Return the [x, y] coordinate for the center point of the cell that contains the specified text.  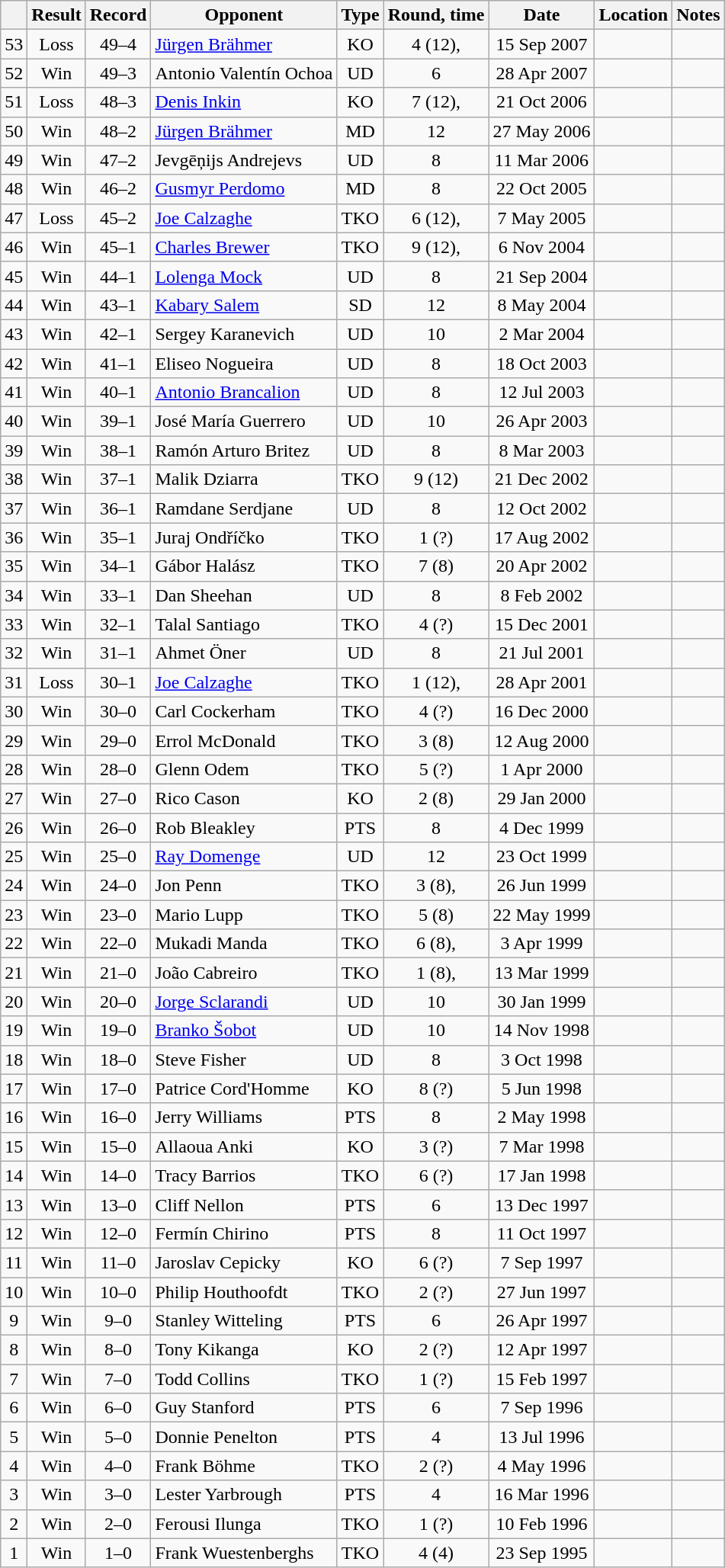
7 (8) [436, 566]
41–1 [118, 364]
Jaroslav Cepicky [244, 1262]
7 May 2005 [541, 218]
Tony Kikanga [244, 1350]
Gábor Halász [244, 566]
13 Mar 1999 [541, 973]
3 (8) [436, 740]
Jorge Sclarandi [244, 1002]
Eliseo Nogueira [244, 364]
9–0 [118, 1321]
32–1 [118, 624]
38 [14, 479]
3–0 [118, 1495]
49–4 [118, 44]
Ramón Arturo Britez [244, 451]
6–0 [118, 1408]
Fermín Chirino [244, 1233]
48–3 [118, 102]
Mukadi Manda [244, 944]
Round, time [436, 15]
45–1 [118, 247]
46–2 [118, 189]
22 May 1999 [541, 915]
Antonio Brancalion [244, 393]
11 Mar 2006 [541, 160]
20 [14, 1002]
22 Oct 2005 [541, 189]
31 [14, 682]
Allaoua Anki [244, 1146]
Frank Böhme [244, 1466]
15 Dec 2001 [541, 624]
29 [14, 740]
1 [14, 1553]
12–0 [118, 1233]
21 Sep 2004 [541, 276]
21 Dec 2002 [541, 479]
2 Mar 2004 [541, 334]
4 May 1996 [541, 1466]
8 Mar 2003 [541, 451]
9 (12) [436, 479]
36–1 [118, 508]
7–0 [118, 1379]
18 Oct 2003 [541, 364]
28–0 [118, 769]
30–0 [118, 711]
37–1 [118, 479]
2–0 [118, 1524]
6 (12), [436, 218]
27–0 [118, 798]
23 Sep 1995 [541, 1553]
11 [14, 1262]
20–0 [118, 1002]
3 (?) [436, 1146]
Dan Sheehan [244, 595]
45 [14, 276]
8 May 2004 [541, 305]
2 May 1998 [541, 1117]
13 Jul 1996 [541, 1437]
48 [14, 189]
46 [14, 247]
Tracy Barrios [244, 1175]
30 [14, 711]
12 Aug 2000 [541, 740]
24 [14, 886]
21 Oct 2006 [541, 102]
17 Aug 2002 [541, 537]
4 (4) [436, 1553]
53 [14, 44]
14 [14, 1175]
Date [541, 15]
26 Apr 2003 [541, 422]
35 [14, 566]
9 [14, 1321]
17–0 [118, 1089]
7 [14, 1379]
Ramdane Serdjane [244, 508]
Talal Santiago [244, 624]
Frank Wuestenberghs [244, 1553]
33 [14, 624]
32 [14, 653]
20 Apr 2002 [541, 566]
28 Apr 2007 [541, 73]
Jevgēņijs Andrejevs [244, 160]
Ahmet Öner [244, 653]
18 [14, 1060]
26–0 [118, 827]
1 Apr 2000 [541, 769]
Carl Cockerham [244, 711]
39–1 [118, 422]
Rico Cason [244, 798]
25–0 [118, 857]
12 Apr 1997 [541, 1350]
5 [14, 1437]
27 May 2006 [541, 131]
52 [14, 73]
Errol McDonald [244, 740]
13–0 [118, 1204]
21–0 [118, 973]
10 Feb 1996 [541, 1524]
Guy Stanford [244, 1408]
Jerry Williams [244, 1117]
Location [634, 15]
49–3 [118, 73]
Jon Penn [244, 886]
26 [14, 827]
16 Dec 2000 [541, 711]
1 (8), [436, 973]
17 [14, 1089]
18–0 [118, 1060]
8–0 [118, 1350]
Record [118, 15]
49 [14, 160]
12 Jul 2003 [541, 393]
23 [14, 915]
Donnie Penelton [244, 1437]
5 Jun 1998 [541, 1089]
15 Sep 2007 [541, 44]
13 [14, 1204]
8 Feb 2002 [541, 595]
Antonio Valentín Ochoa [244, 73]
Philip Houthoofdt [244, 1292]
47–2 [118, 160]
2 [14, 1524]
Juraj Ondříčko [244, 537]
15–0 [118, 1146]
7 Sep 1996 [541, 1408]
5 (8) [436, 915]
Lester Yarbrough [244, 1495]
19–0 [118, 1031]
1–0 [118, 1553]
4 (12), [436, 44]
26 Apr 1997 [541, 1321]
19 [14, 1031]
28 [14, 769]
Opponent [244, 15]
3 [14, 1495]
15 [14, 1146]
7 Mar 1998 [541, 1146]
Malik Dziarra [244, 479]
Steve Fisher [244, 1060]
7 (12), [436, 102]
40 [14, 422]
40–1 [118, 393]
41 [14, 393]
Rob Bleakley [244, 827]
23 Oct 1999 [541, 857]
Cliff Nellon [244, 1204]
11–0 [118, 1262]
Glenn Odem [244, 769]
24–0 [118, 886]
34–1 [118, 566]
Result [56, 15]
50 [14, 131]
Gusmyr Perdomo [244, 189]
35–1 [118, 537]
SD [360, 305]
6 (8), [436, 944]
17 Jan 1998 [541, 1175]
14 Nov 1998 [541, 1031]
7 Sep 1997 [541, 1262]
1 (12), [436, 682]
51 [14, 102]
28 Apr 2001 [541, 682]
Ferousi Ilunga [244, 1524]
16–0 [118, 1117]
João Cabreiro [244, 973]
43–1 [118, 305]
31–1 [118, 653]
21 Jul 2001 [541, 653]
27 Jun 1997 [541, 1292]
10–0 [118, 1292]
13 Dec 1997 [541, 1204]
29–0 [118, 740]
5–0 [118, 1437]
11 Oct 1997 [541, 1233]
Kabary Salem [244, 305]
26 Jun 1999 [541, 886]
2 (8) [436, 798]
33–1 [118, 595]
Patrice Cord'Homme [244, 1089]
44–1 [118, 276]
6 Nov 2004 [541, 247]
Mario Lupp [244, 915]
Lolenga Mock [244, 276]
29 Jan 2000 [541, 798]
Type [360, 15]
Charles Brewer [244, 247]
Todd Collins [244, 1379]
4–0 [118, 1466]
25 [14, 857]
4 Dec 1999 [541, 827]
9 (12), [436, 247]
5 (?) [436, 769]
16 Mar 1996 [541, 1495]
27 [14, 798]
44 [14, 305]
42–1 [118, 334]
39 [14, 451]
8 (?) [436, 1089]
43 [14, 334]
37 [14, 508]
3 (8), [436, 886]
47 [14, 218]
22–0 [118, 944]
30 Jan 1999 [541, 1002]
José María Guerrero [244, 422]
Ray Domenge [244, 857]
15 Feb 1997 [541, 1379]
48–2 [118, 131]
Notes [698, 15]
14–0 [118, 1175]
45–2 [118, 218]
42 [14, 364]
30–1 [118, 682]
21 [14, 973]
Stanley Witteling [244, 1321]
Denis Inkin [244, 102]
36 [14, 537]
23–0 [118, 915]
12 Oct 2002 [541, 508]
38–1 [118, 451]
34 [14, 595]
Branko Šobot [244, 1031]
3 Oct 1998 [541, 1060]
22 [14, 944]
16 [14, 1117]
Sergey Karanevich [244, 334]
3 Apr 1999 [541, 944]
